Provide the (x, y) coordinate of the cell's center where the given text is located.  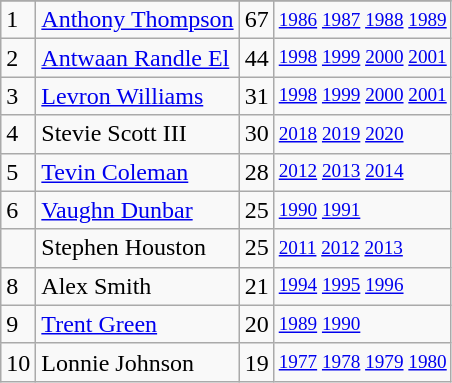
5 (18, 172)
19 (256, 362)
Trent Green (138, 324)
2018 2019 2020 (362, 134)
30 (256, 134)
Stephen Houston (138, 248)
31 (256, 96)
9 (18, 324)
44 (256, 58)
2012 2013 2014 (362, 172)
21 (256, 286)
1994 1995 1996 (362, 286)
Vaughn Dunbar (138, 210)
Anthony Thompson (138, 20)
Antwaan Randle El (138, 58)
6 (18, 210)
2 (18, 58)
Alex Smith (138, 286)
1977 1978 1979 1980 (362, 362)
3 (18, 96)
10 (18, 362)
Stevie Scott III (138, 134)
1986 1987 1988 1989 (362, 20)
1990 1991 (362, 210)
67 (256, 20)
Lonnie Johnson (138, 362)
2011 2012 2013 (362, 248)
1989 1990 (362, 324)
8 (18, 286)
Levron Williams (138, 96)
Tevin Coleman (138, 172)
1 (18, 20)
4 (18, 134)
28 (256, 172)
20 (256, 324)
